Find where the given text appears and provide that cell's center as [x, y] coordinate. 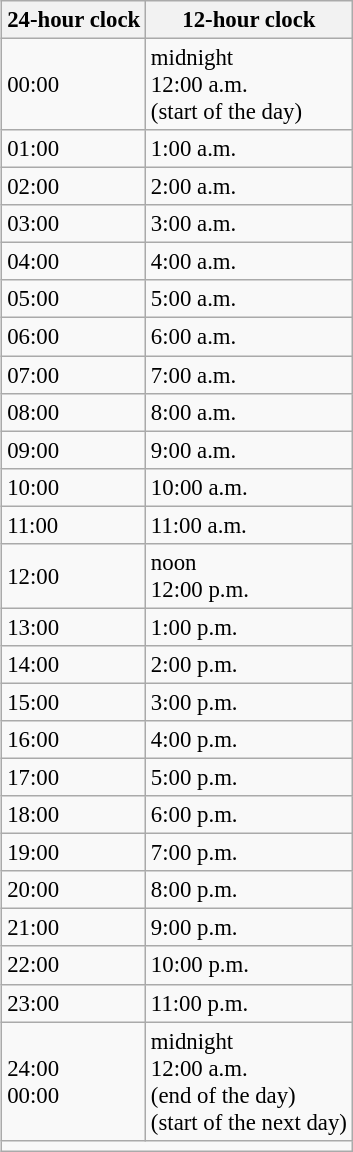
18:00 [74, 815]
5:00 p.m. [250, 777]
9:00 a.m. [250, 450]
10:00 a.m. [250, 487]
11:00 p.m. [250, 1003]
00:00 [74, 84]
10:00 p.m. [250, 965]
9:00 p.m. [250, 928]
7:00 p.m. [250, 853]
02:00 [74, 187]
2:00 a.m. [250, 187]
20:00 [74, 890]
8:00 p.m. [250, 890]
6:00 p.m. [250, 815]
05:00 [74, 299]
22:00 [74, 965]
6:00 a.m. [250, 337]
12-hour clock [250, 20]
11:00 [74, 525]
15:00 [74, 702]
13:00 [74, 627]
1:00 p.m. [250, 627]
03:00 [74, 224]
3:00 a.m. [250, 224]
midnight12:00 a.m.(start of the day) [250, 84]
8:00 a.m. [250, 412]
24-hour clock [74, 20]
11:00 a.m. [250, 525]
04:00 [74, 262]
24:0000:00 [74, 1082]
07:00 [74, 375]
09:00 [74, 450]
17:00 [74, 777]
1:00 a.m. [250, 149]
midnight12:00 a.m.(end of the day)(start of the next day) [250, 1082]
16:00 [74, 740]
noon12:00 p.m. [250, 576]
3:00 p.m. [250, 702]
01:00 [74, 149]
12:00 [74, 576]
4:00 p.m. [250, 740]
14:00 [74, 665]
21:00 [74, 928]
7:00 a.m. [250, 375]
4:00 a.m. [250, 262]
08:00 [74, 412]
10:00 [74, 487]
5:00 a.m. [250, 299]
19:00 [74, 853]
2:00 p.m. [250, 665]
23:00 [74, 1003]
06:00 [74, 337]
